Scan for the cell matching the given text and deliver its [X, Y] coordinate at center. 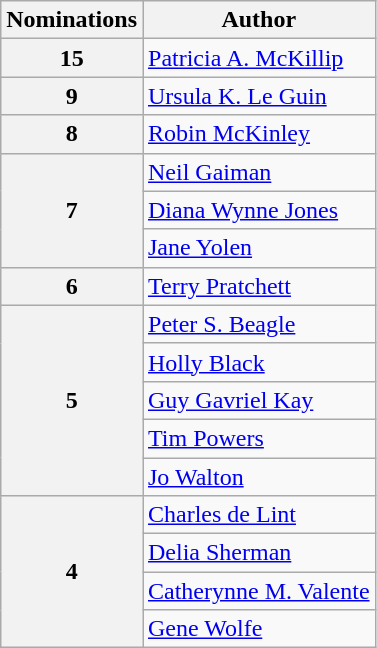
6 [72, 286]
7 [72, 210]
5 [72, 400]
Holly Black [258, 362]
8 [72, 134]
Author [258, 20]
Gene Wolfe [258, 629]
Charles de Lint [258, 515]
Neil Gaiman [258, 172]
Ursula K. Le Guin [258, 96]
Jo Walton [258, 477]
Patricia A. McKillip [258, 58]
Diana Wynne Jones [258, 210]
Peter S. Beagle [258, 324]
Nominations [72, 20]
Tim Powers [258, 438]
Guy Gavriel Kay [258, 400]
9 [72, 96]
Catherynne M. Valente [258, 591]
Delia Sherman [258, 553]
4 [72, 572]
Terry Pratchett [258, 286]
15 [72, 58]
Robin McKinley [258, 134]
Jane Yolen [258, 248]
